Return the [x, y] coordinate for the center point of the cell that contains the specified text.  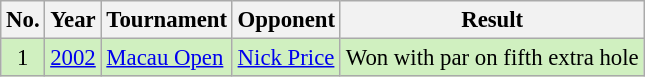
Nick Price [286, 58]
1 [23, 58]
Macau Open [166, 58]
Result [492, 20]
Opponent [286, 20]
Tournament [166, 20]
Won with par on fifth extra hole [492, 58]
Year [73, 20]
No. [23, 20]
2002 [73, 58]
